Return the [X, Y] coordinate for the center point of the cell that contains the specified text.  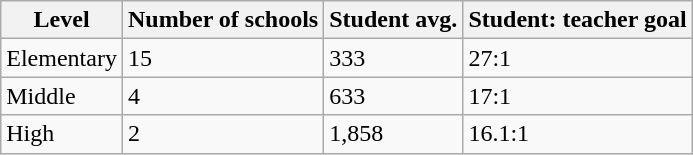
Number of schools [222, 20]
27:1 [578, 58]
Elementary [62, 58]
333 [394, 58]
16.1:1 [578, 134]
Student: teacher goal [578, 20]
633 [394, 96]
1,858 [394, 134]
4 [222, 96]
High [62, 134]
2 [222, 134]
17:1 [578, 96]
Level [62, 20]
Student avg. [394, 20]
Middle [62, 96]
15 [222, 58]
